Detect which cell encompasses the target text, then output its (X, Y) center coordinate. 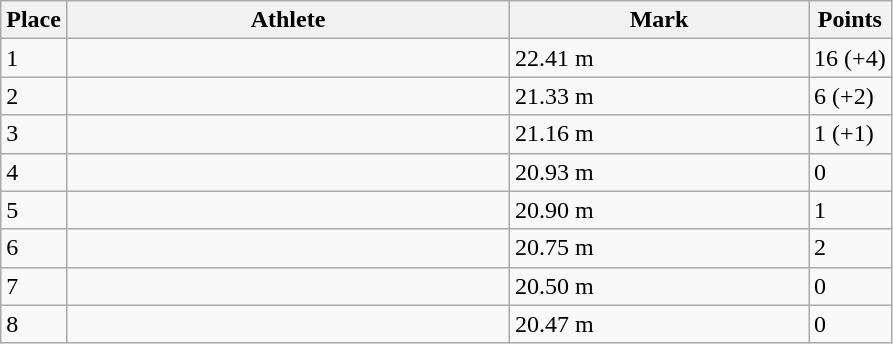
6 (34, 248)
Mark (660, 20)
16 (+4) (850, 58)
20.50 m (660, 286)
1 (+1) (850, 134)
8 (34, 324)
21.16 m (660, 134)
20.75 m (660, 248)
22.41 m (660, 58)
20.93 m (660, 172)
20.47 m (660, 324)
3 (34, 134)
20.90 m (660, 210)
4 (34, 172)
21.33 m (660, 96)
Athlete (288, 20)
Points (850, 20)
Place (34, 20)
7 (34, 286)
6 (+2) (850, 96)
5 (34, 210)
